Return [X, Y] of the center of cell containing provided text 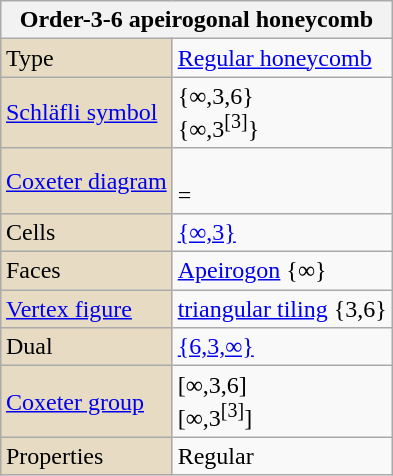
[∞,3,6][∞,3[3]] [282, 402]
Faces [86, 271]
{6,3,∞} [282, 347]
Regular honeycomb [282, 58]
Apeirogon {∞} [282, 271]
Order-3-6 apeirogonal honeycomb [196, 20]
Cells [86, 232]
{∞,3,6}{∞,3[3]} [282, 113]
Type [86, 58]
Vertex figure [86, 309]
= [282, 180]
Schläfli symbol [86, 113]
Coxeter diagram [86, 180]
Coxeter group [86, 402]
Dual [86, 347]
triangular tiling {3,6} [282, 309]
Properties [86, 456]
{∞,3} [282, 232]
Regular [282, 456]
